Extract the [X, Y] coordinate from the center of the cell holding the provided text.  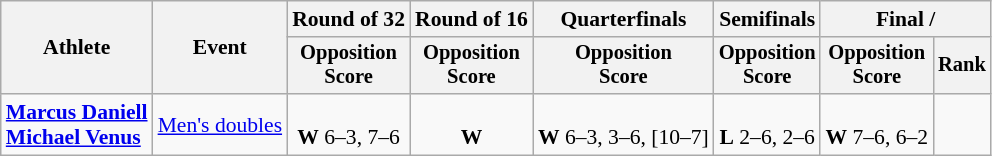
Rank [962, 66]
Men's doubles [220, 124]
W 7–6, 6–2 [876, 124]
W 6–3, 7–6 [348, 124]
Round of 16 [472, 19]
Quarterfinals [624, 19]
Athlete [77, 48]
W 6–3, 3–6, [10–7] [624, 124]
Event [220, 48]
Round of 32 [348, 19]
W [472, 124]
Marcus DaniellMichael Venus [77, 124]
L 2–6, 2–6 [768, 124]
Semifinals [768, 19]
Final / [905, 19]
